Pinpoint the cell where the given text exists, returning its [x, y] midpoint coordinate. 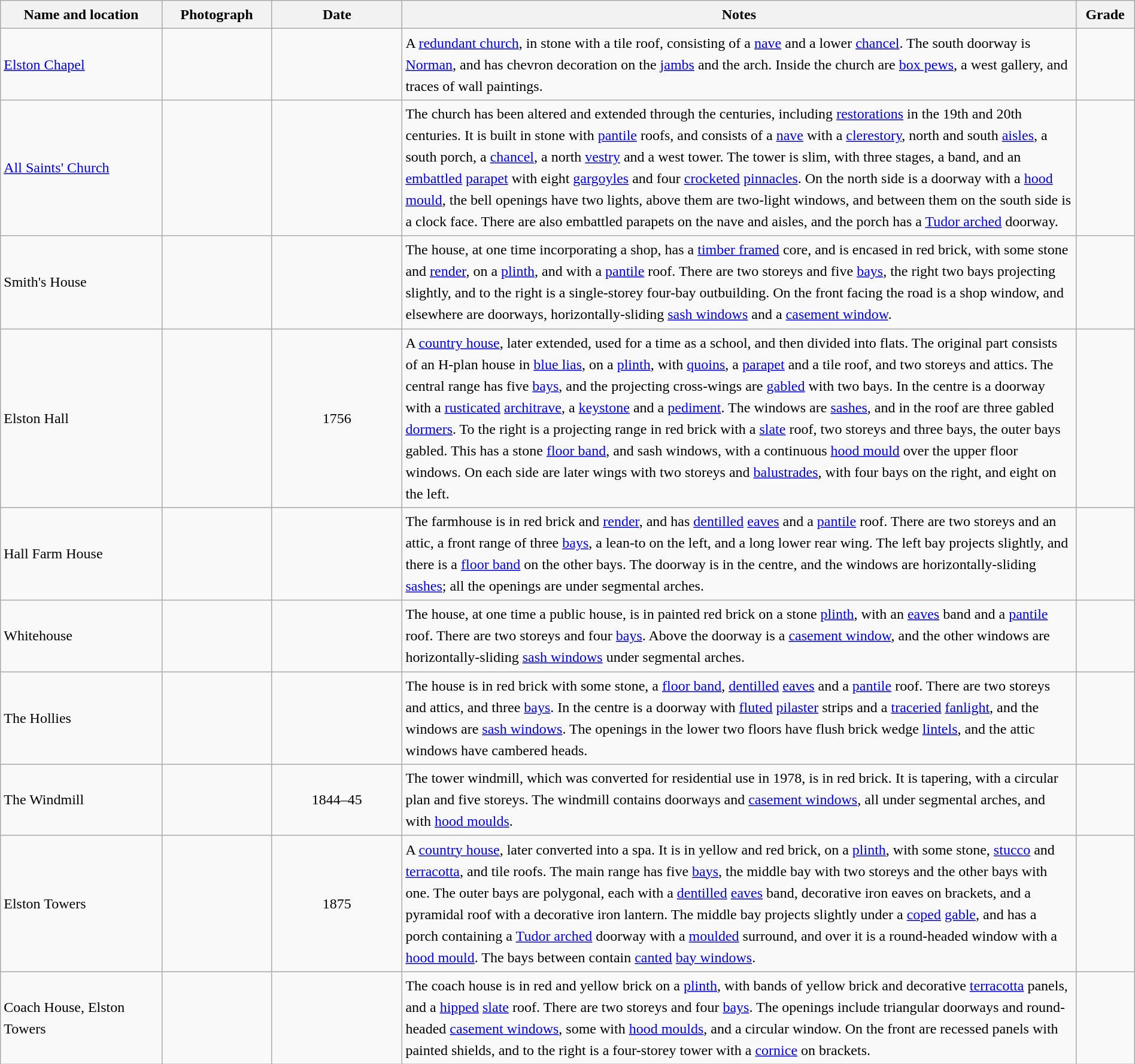
Elston Towers [81, 904]
1875 [337, 904]
1844–45 [337, 799]
Whitehouse [81, 636]
The Windmill [81, 799]
Name and location [81, 14]
Smith's House [81, 282]
All Saints' Church [81, 168]
Hall Farm House [81, 554]
1756 [337, 418]
Elston Chapel [81, 65]
The Hollies [81, 718]
Elston Hall [81, 418]
Coach House, Elston Towers [81, 1017]
Photograph [217, 14]
Notes [739, 14]
Date [337, 14]
Grade [1105, 14]
